Extract the (X, Y) coordinate from the center of the cell holding the provided text.  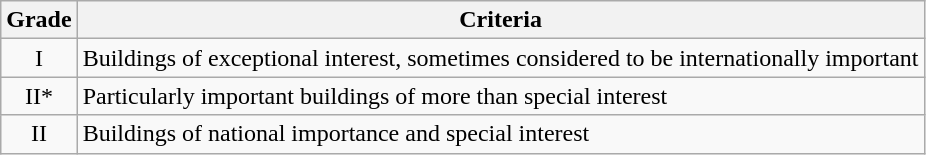
I (39, 58)
II (39, 134)
Buildings of exceptional interest, sometimes considered to be internationally important (500, 58)
Grade (39, 20)
Criteria (500, 20)
Particularly important buildings of more than special interest (500, 96)
Buildings of national importance and special interest (500, 134)
II* (39, 96)
